Output the (x, y) coordinate of the center of the cell containing the given text.  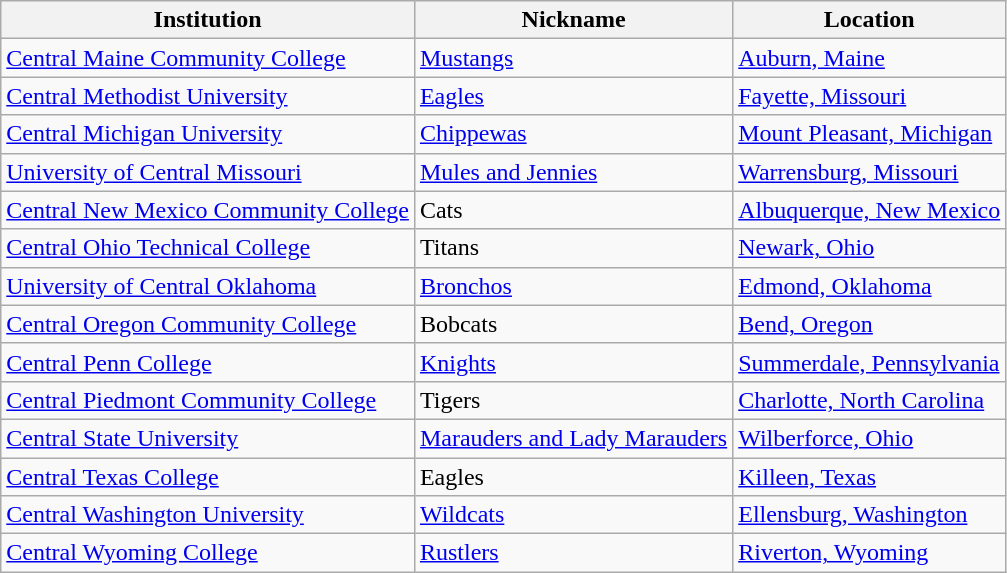
Tigers (573, 400)
Auburn, Maine (870, 58)
Central New Mexico Community College (208, 210)
Mustangs (573, 58)
Central Methodist University (208, 96)
Knights (573, 362)
Ellensburg, Washington (870, 515)
Nickname (573, 20)
Fayette, Missouri (870, 96)
Albuquerque, New Mexico (870, 210)
Newark, Ohio (870, 248)
University of Central Missouri (208, 172)
Marauders and Lady Marauders (573, 438)
Killeen, Texas (870, 477)
Mount Pleasant, Michigan (870, 134)
Warrensburg, Missouri (870, 172)
Central Washington University (208, 515)
Central Piedmont Community College (208, 400)
Cats (573, 210)
Rustlers (573, 553)
Central Penn College (208, 362)
University of Central Oklahoma (208, 286)
Central Wyoming College (208, 553)
Edmond, Oklahoma (870, 286)
Bronchos (573, 286)
Titans (573, 248)
Summerdale, Pennsylvania (870, 362)
Central Ohio Technical College (208, 248)
Wildcats (573, 515)
Location (870, 20)
Central State University (208, 438)
Central Texas College (208, 477)
Bobcats (573, 324)
Central Oregon Community College (208, 324)
Central Michigan University (208, 134)
Mules and Jennies (573, 172)
Chippewas (573, 134)
Bend, Oregon (870, 324)
Wilberforce, Ohio (870, 438)
Institution (208, 20)
Charlotte, North Carolina (870, 400)
Central Maine Community College (208, 58)
Riverton, Wyoming (870, 553)
